Detect which cell encompasses the target text, then output its (x, y) center coordinate. 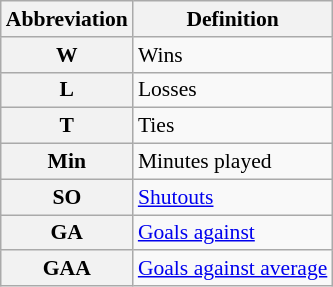
Goals against (233, 233)
Losses (233, 90)
Goals against average (233, 269)
T (67, 126)
Abbreviation (67, 19)
Shutouts (233, 197)
Definition (233, 19)
GAA (67, 269)
L (67, 90)
GA (67, 233)
Ties (233, 126)
Min (67, 162)
Minutes played (233, 162)
Wins (233, 55)
SO (67, 197)
W (67, 55)
